Return the (X, Y) coordinate for the center point of the cell that contains the specified text.  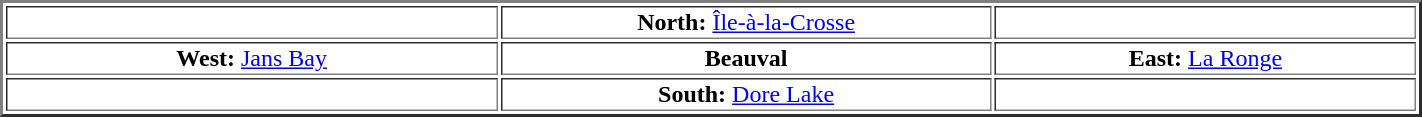
East: La Ronge (1206, 58)
North: Île-à-la-Crosse (746, 22)
South: Dore Lake (746, 94)
Beauval (746, 58)
West: Jans Bay (252, 58)
